Detect which cell encompasses the target text, then output its [X, Y] center coordinate. 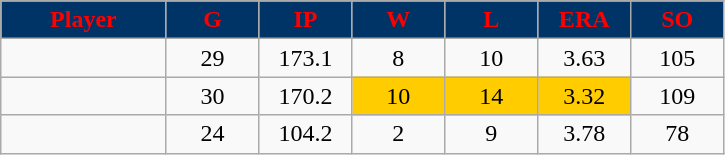
104.2 [306, 134]
3.78 [584, 134]
3.32 [584, 96]
109 [678, 96]
29 [212, 58]
W [398, 20]
Player [84, 20]
IP [306, 20]
170.2 [306, 96]
24 [212, 134]
G [212, 20]
105 [678, 58]
2 [398, 134]
9 [492, 134]
8 [398, 58]
3.63 [584, 58]
14 [492, 96]
30 [212, 96]
173.1 [306, 58]
SO [678, 20]
78 [678, 134]
ERA [584, 20]
L [492, 20]
